Output the (x, y) coordinate of the center of the cell containing the given text.  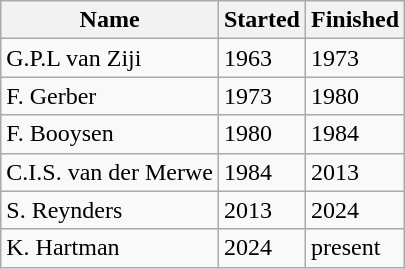
G.P.L van Ziji (110, 58)
1963 (262, 58)
present (354, 248)
Finished (354, 20)
C.I.S. van der Merwe (110, 172)
K. Hartman (110, 248)
Started (262, 20)
F. Booysen (110, 134)
F. Gerber (110, 96)
S. Reynders (110, 210)
Name (110, 20)
